Search for the cell housing the specified text and yield its [x, y] center coordinate. 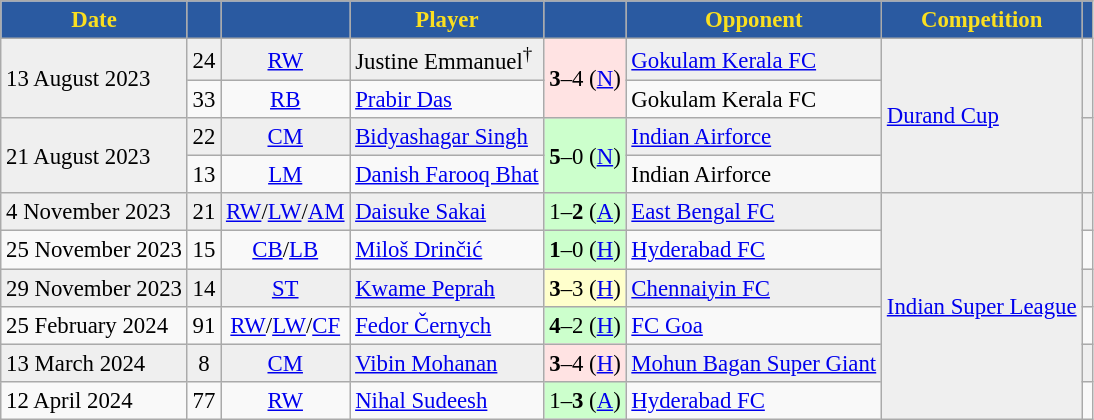
4 November 2023 [94, 213]
RW/LW/AM [286, 213]
8 [204, 363]
Mohun Bagan Super Giant [754, 363]
ST [286, 288]
21 [204, 213]
Daisuke Sakai [447, 213]
FC Goa [754, 325]
1–2 (A) [585, 213]
91 [204, 325]
13 August 2023 [94, 79]
24 [204, 60]
Fedor Černych [447, 325]
5–0 (N) [585, 156]
1–0 (H) [585, 250]
3–4 (H) [585, 363]
Danish Farooq Bhat [447, 175]
Vibin Mohanan [447, 363]
Player [447, 20]
Kwame Peprah [447, 288]
CB/LB [286, 250]
15 [204, 250]
3–4 (N) [585, 79]
12 April 2024 [94, 400]
33 [204, 100]
East Bengal FC [754, 213]
Bidyashagar Singh [447, 137]
3–3 (H) [585, 288]
Indian Super League [982, 307]
RB [286, 100]
13 March 2024 [94, 363]
LM [286, 175]
4–2 (H) [585, 325]
Date [94, 20]
29 November 2023 [94, 288]
25 November 2023 [94, 250]
Prabir Das [447, 100]
22 [204, 137]
Chennaiyin FC [754, 288]
1–3 (A) [585, 400]
13 [204, 175]
14 [204, 288]
Durand Cup [982, 116]
Competition [982, 20]
25 February 2024 [94, 325]
Nihal Sudeesh [447, 400]
77 [204, 400]
Opponent [754, 20]
RW/LW/CF [286, 325]
Miloš Drinčić [447, 250]
21 August 2023 [94, 156]
Justine Emmanuel† [447, 60]
